Provide the [x, y] coordinate of the cell's center where the given text is located.  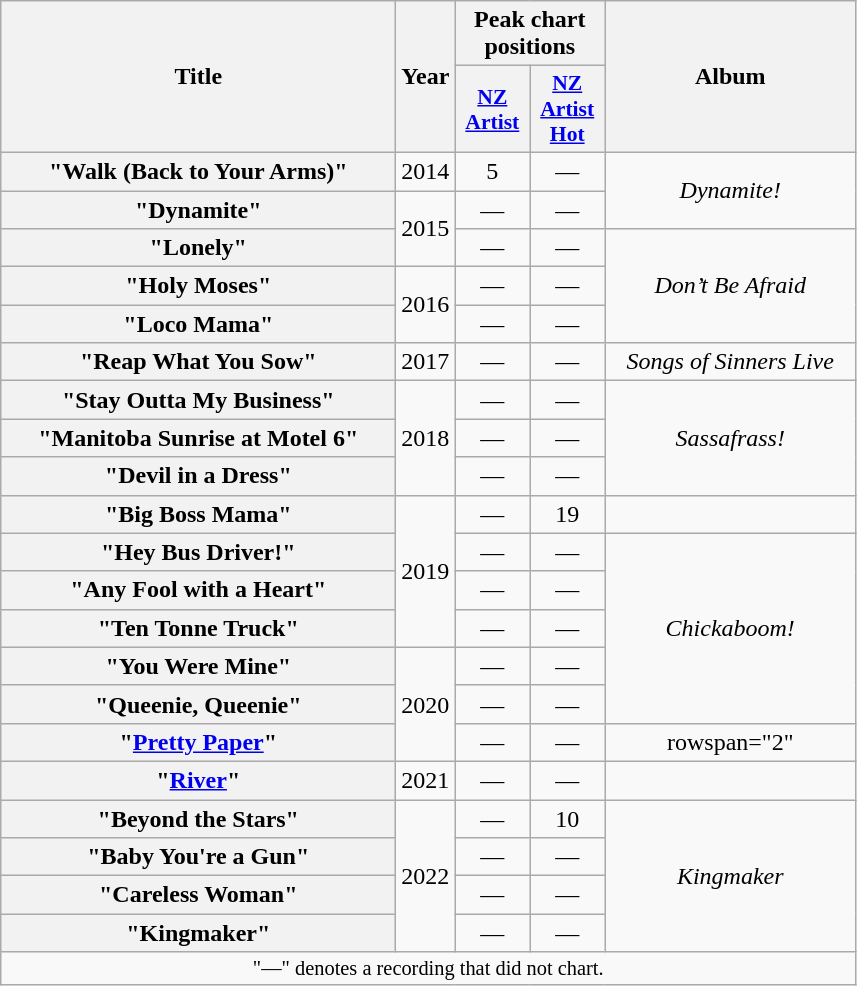
Year [426, 77]
Don’t Be Afraid [730, 286]
10 [568, 819]
2016 [426, 305]
2015 [426, 228]
Dynamite! [730, 190]
Songs of Sinners Live [730, 362]
"Ten Tonne Truck" [198, 628]
2019 [426, 571]
"Stay Outta My Business" [198, 400]
5 [492, 171]
"Walk (Back to Your Arms)" [198, 171]
"Devil in a Dress" [198, 476]
"River" [198, 780]
Peak chart positions [530, 34]
"Baby You're a Gun" [198, 857]
"—" denotes a recording that did not chart. [428, 969]
Title [198, 77]
19 [568, 514]
"Reap What You Sow" [198, 362]
"Queenie, Queenie" [198, 704]
2014 [426, 171]
"Careless Woman" [198, 895]
"Big Boss Mama" [198, 514]
"Dynamite" [198, 209]
"You Were Mine" [198, 666]
2017 [426, 362]
Album [730, 77]
"Any Fool with a Heart" [198, 590]
Chickaboom! [730, 628]
Sassafrass! [730, 438]
"Holy Moses" [198, 286]
"Lonely" [198, 248]
2020 [426, 704]
"Manitoba Sunrise at Motel 6" [198, 438]
2018 [426, 438]
"Hey Bus Driver!" [198, 552]
"Beyond the Stars" [198, 819]
"Kingmaker" [198, 933]
rowspan="2" [730, 742]
"Pretty Paper" [198, 742]
"Loco Mama" [198, 324]
NZArtist [492, 110]
Kingmaker [730, 876]
NZArtistHot [568, 110]
2022 [426, 876]
2021 [426, 780]
